Output the (x, y) coordinate of the center of the cell containing the given text.  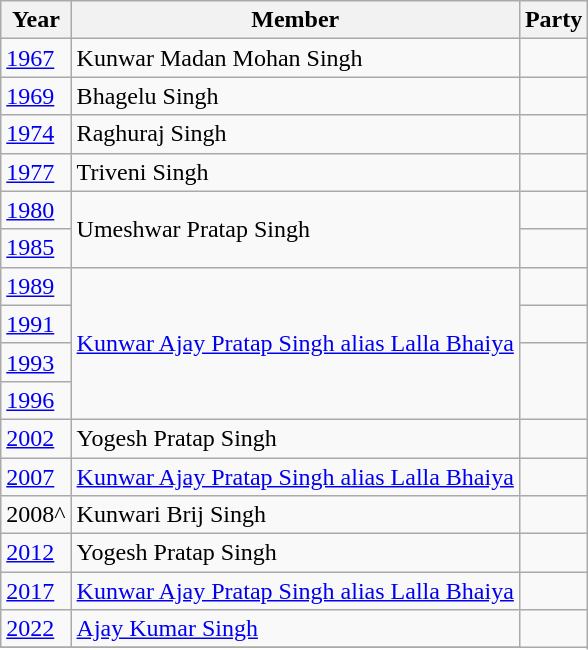
1969 (36, 96)
Raghuraj Singh (295, 134)
Kunwar Madan Mohan Singh (295, 58)
2017 (36, 591)
Party (553, 20)
2008^ (36, 515)
Umeshwar Pratap Singh (295, 229)
1974 (36, 134)
1985 (36, 248)
Ajay Kumar Singh (295, 629)
1996 (36, 400)
Member (295, 20)
1989 (36, 286)
Year (36, 20)
1993 (36, 362)
2012 (36, 553)
1967 (36, 58)
Bhagelu Singh (295, 96)
1980 (36, 210)
2007 (36, 477)
2022 (36, 629)
Kunwari Brij Singh (295, 515)
Triveni Singh (295, 172)
1991 (36, 324)
2002 (36, 438)
1977 (36, 172)
